Return (x, y) of the center of cell containing provided text 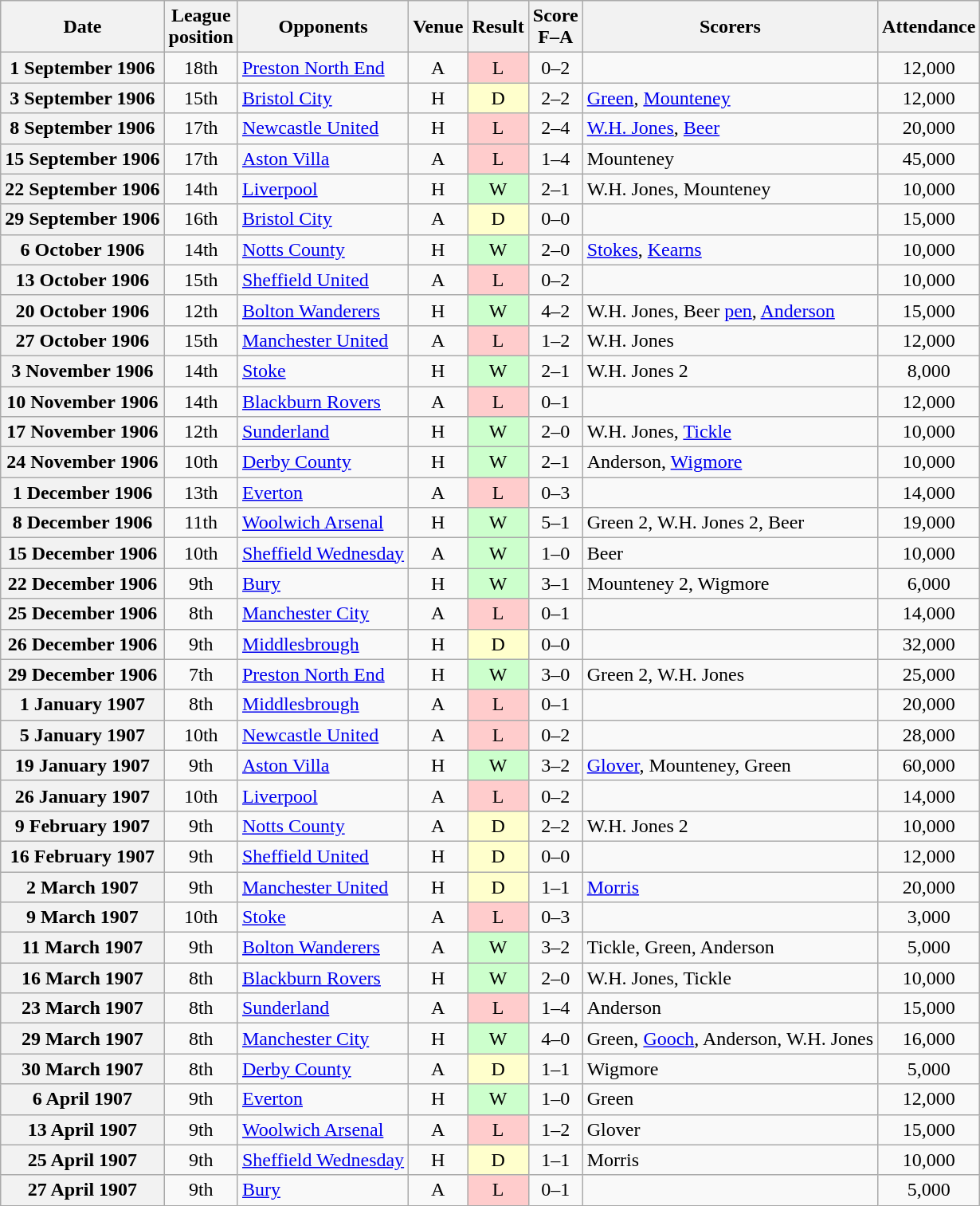
7th (201, 674)
W.H. Jones, Mounteney (730, 189)
25 December 1906 (83, 614)
Scorers (730, 27)
Venue (438, 27)
26 January 1907 (83, 795)
Anderson (730, 1008)
29 December 1906 (83, 674)
3 November 1906 (83, 371)
24 November 1906 (83, 462)
1 September 1906 (83, 68)
Green, Gooch, Anderson, W.H. Jones (730, 1039)
W.H. Jones, Beer (730, 128)
6 October 1906 (83, 249)
45,000 (929, 159)
28,000 (929, 735)
23 March 1907 (83, 1008)
13th (201, 493)
Mounteney 2, Wigmore (730, 583)
3–0 (555, 674)
15 September 1906 (83, 159)
Date (83, 27)
16 February 1907 (83, 856)
Mounteney (730, 159)
Anderson, Wigmore (730, 462)
Stokes, Kearns (730, 249)
Wigmore (730, 1069)
3 September 1906 (83, 98)
19 January 1907 (83, 765)
Green 2, W.H. Jones 2, Beer (730, 523)
6 April 1907 (83, 1099)
13 October 1906 (83, 280)
22 December 1906 (83, 583)
22 September 1906 (83, 189)
1 December 1906 (83, 493)
4–2 (555, 310)
27 October 1906 (83, 340)
19,000 (929, 523)
29 March 1907 (83, 1039)
20 October 1906 (83, 310)
11 March 1907 (83, 948)
8,000 (929, 371)
11th (201, 523)
Green, Mounteney (730, 98)
29 September 1906 (83, 219)
18th (201, 68)
9 February 1907 (83, 826)
16,000 (929, 1039)
5 January 1907 (83, 735)
Attendance (929, 27)
60,000 (929, 765)
16th (201, 219)
8 September 1906 (83, 128)
26 December 1906 (83, 644)
Green (730, 1099)
6,000 (929, 583)
Tickle, Green, Anderson (730, 948)
Result (498, 27)
27 April 1907 (83, 1190)
30 March 1907 (83, 1069)
15 December 1906 (83, 553)
2–4 (555, 128)
W.H. Jones (730, 340)
8 December 1906 (83, 523)
3,000 (929, 917)
Green 2, W.H. Jones (730, 674)
3–1 (555, 583)
Glover, Mounteney, Green (730, 765)
25 April 1907 (83, 1160)
17 November 1906 (83, 432)
Opponents (323, 27)
5–1 (555, 523)
9 March 1907 (83, 917)
Leagueposition (201, 27)
32,000 (929, 644)
4–0 (555, 1039)
Glover (730, 1129)
ScoreF–A (555, 27)
25,000 (929, 674)
1 January 1907 (83, 705)
W.H. Jones, Beer pen, Anderson (730, 310)
Beer (730, 553)
2 March 1907 (83, 887)
10 November 1906 (83, 401)
16 March 1907 (83, 978)
13 April 1907 (83, 1129)
